Detect which cell encompasses the target text, then output its [x, y] center coordinate. 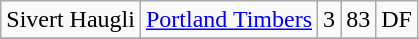
83 [358, 20]
Sivert Haugli [71, 20]
DF [397, 20]
3 [330, 20]
Portland Timbers [228, 20]
